Capture the cell that displays the provided text and extract its (X, Y) central coordinate. 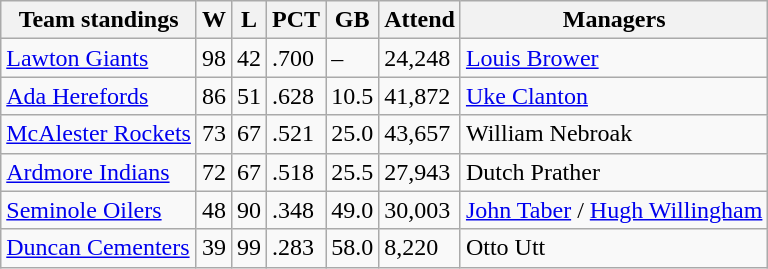
PCT (296, 20)
58.0 (352, 248)
39 (214, 248)
48 (214, 210)
.628 (296, 96)
41,872 (420, 96)
98 (214, 58)
.348 (296, 210)
99 (248, 248)
John Taber / Hugh Willingham (614, 210)
.518 (296, 172)
L (248, 20)
Seminole Oilers (99, 210)
.700 (296, 58)
McAlester Rockets (99, 134)
Uke Clanton (614, 96)
Lawton Giants (99, 58)
30,003 (420, 210)
25.0 (352, 134)
10.5 (352, 96)
.283 (296, 248)
25.5 (352, 172)
Dutch Prather (614, 172)
Otto Utt (614, 248)
86 (214, 96)
Louis Brower (614, 58)
Duncan Cementers (99, 248)
8,220 (420, 248)
42 (248, 58)
.521 (296, 134)
William Nebroak (614, 134)
– (352, 58)
72 (214, 172)
51 (248, 96)
24,248 (420, 58)
GB (352, 20)
73 (214, 134)
Attend (420, 20)
49.0 (352, 210)
Ardmore Indians (99, 172)
90 (248, 210)
W (214, 20)
43,657 (420, 134)
Managers (614, 20)
Ada Herefords (99, 96)
Team standings (99, 20)
27,943 (420, 172)
